Identify which cell holds the provided text, then report its (X, Y) central coordinate. 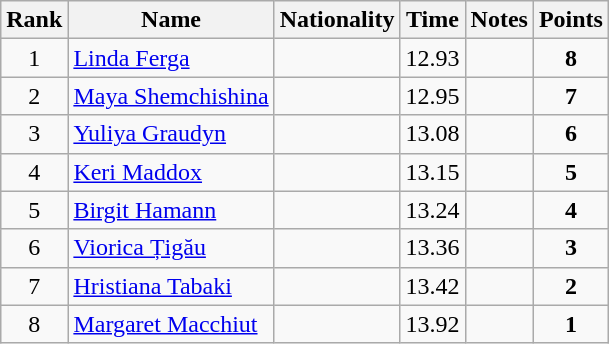
13.08 (432, 134)
Name (171, 20)
Nationality (337, 20)
Notes (499, 20)
13.92 (432, 324)
12.95 (432, 96)
Birgit Hamann (171, 210)
Yuliya Graudyn (171, 134)
Linda Ferga (171, 58)
13.15 (432, 172)
Margaret Macchiut (171, 324)
Points (570, 20)
Maya Shemchishina (171, 96)
12.93 (432, 58)
Keri Maddox (171, 172)
13.36 (432, 248)
Rank (34, 20)
13.24 (432, 210)
Viorica Țigău (171, 248)
Hristiana Tabaki (171, 286)
Time (432, 20)
13.42 (432, 286)
